For the text-containing cell, return its midpoint in [X, Y] coordinate format. 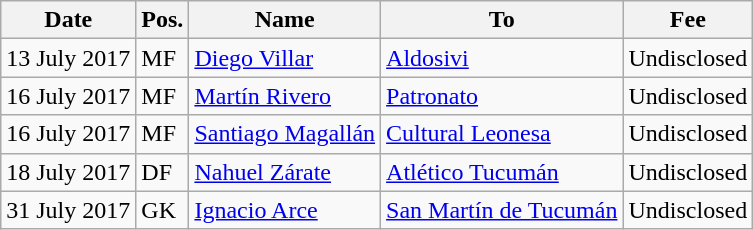
Patronato [502, 96]
GK [162, 210]
31 July 2017 [68, 210]
Diego Villar [285, 58]
Santiago Magallán [285, 134]
Name [285, 20]
Martín Rivero [285, 96]
Cultural Leonesa [502, 134]
San Martín de Tucumán [502, 210]
Fee [688, 20]
Nahuel Zárate [285, 172]
Aldosivi [502, 58]
Pos. [162, 20]
Atlético Tucumán [502, 172]
13 July 2017 [68, 58]
To [502, 20]
Date [68, 20]
Ignacio Arce [285, 210]
DF [162, 172]
18 July 2017 [68, 172]
